Find where the given text appears and provide that cell's center as [x, y] coordinate. 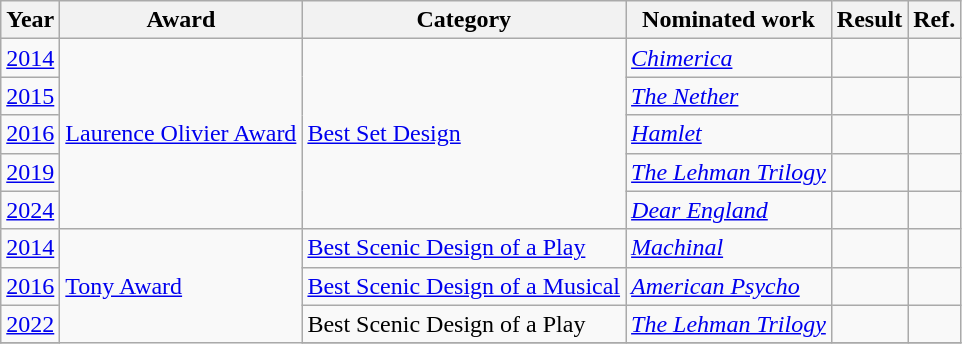
Chimerica [729, 58]
Hamlet [729, 134]
Award [181, 20]
Dear England [729, 210]
Tony Award [181, 286]
Result [869, 20]
2015 [30, 96]
2024 [30, 210]
Best Set Design [464, 134]
2019 [30, 172]
Category [464, 20]
Machinal [729, 248]
American Psycho [729, 286]
Nominated work [729, 20]
Laurence Olivier Award [181, 134]
Ref. [934, 20]
2022 [30, 324]
Best Scenic Design of a Musical [464, 286]
The Nether [729, 96]
Year [30, 20]
